For the text-containing cell, return its midpoint in (X, Y) coordinate format. 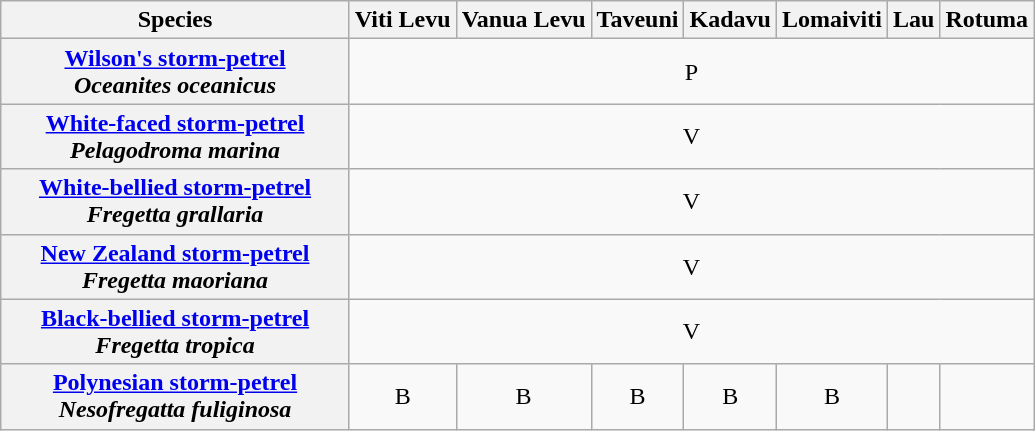
Taveuni (638, 20)
Black-bellied storm-petrelFregetta tropica (176, 332)
Polynesian storm-petrelNesofregatta fuliginosa (176, 396)
Lau (913, 20)
White-bellied storm-petrelFregetta grallaria (176, 202)
P (691, 72)
Wilson's storm-petrelOceanites oceanicus (176, 72)
Rotuma (987, 20)
Lomaiviti (832, 20)
Viti Levu (402, 20)
White-faced storm-petrelPelagodroma marina (176, 136)
Kadavu (730, 20)
New Zealand storm-petrelFregetta maoriana (176, 266)
Vanua Levu (524, 20)
Species (176, 20)
